Capture the cell that displays the provided text and extract its (X, Y) central coordinate. 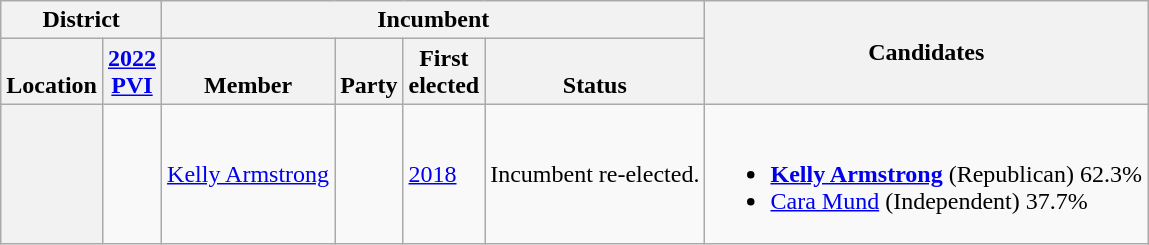
Kelly Armstrong (248, 174)
Party (369, 72)
Status (595, 72)
2022PVI (132, 72)
Location (52, 72)
District (82, 20)
Incumbent (434, 20)
2018 (444, 174)
Incumbent re-elected. (595, 174)
Member (248, 72)
Kelly Armstrong (Republican) 62.3%Cara Mund (Independent) 37.7% (926, 174)
Firstelected (444, 72)
Candidates (926, 52)
